Find where the given text appears and provide that cell's center as [x, y] coordinate. 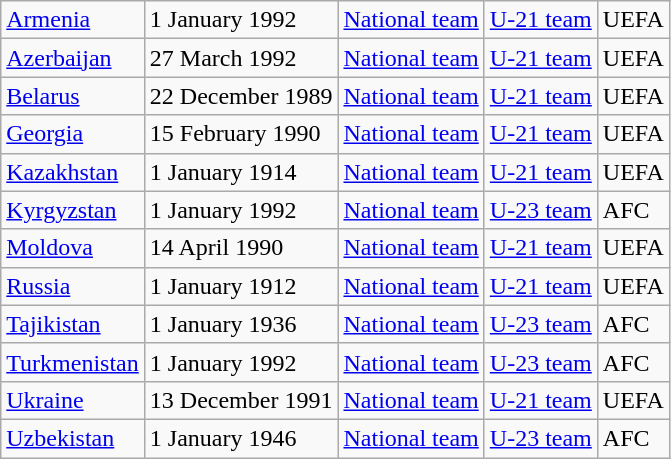
22 December 1989 [241, 96]
Armenia [73, 20]
Azerbaijan [73, 58]
Kazakhstan [73, 172]
1 January 1946 [241, 438]
Uzbekistan [73, 438]
Ukraine [73, 400]
13 December 1991 [241, 400]
Kyrgyzstan [73, 210]
1 January 1936 [241, 324]
27 March 1992 [241, 58]
Tajikistan [73, 324]
1 January 1914 [241, 172]
Turkmenistan [73, 362]
Georgia [73, 134]
14 April 1990 [241, 248]
15 February 1990 [241, 134]
Russia [73, 286]
1 January 1912 [241, 286]
Moldova [73, 248]
Belarus [73, 96]
